From the cell containing the given text, extract its center point as [x, y] coordinate. 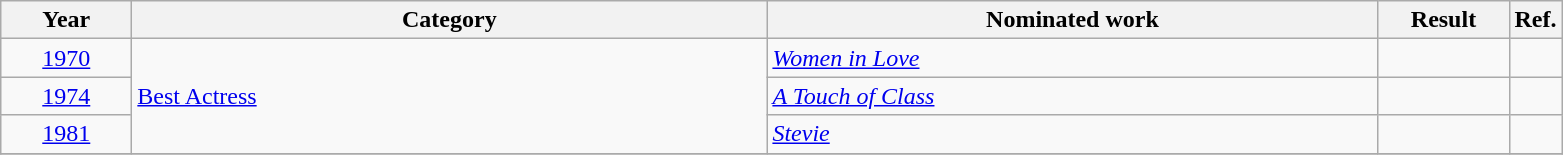
1974 [66, 96]
1981 [66, 134]
Result [1444, 20]
A Touch of Class [1072, 96]
Category [450, 20]
Best Actress [450, 96]
Nominated work [1072, 20]
Stevie [1072, 134]
1970 [66, 58]
Year [66, 20]
Ref. [1536, 20]
Women in Love [1072, 58]
